Scan for the cell matching the given text and deliver its [X, Y] coordinate at center. 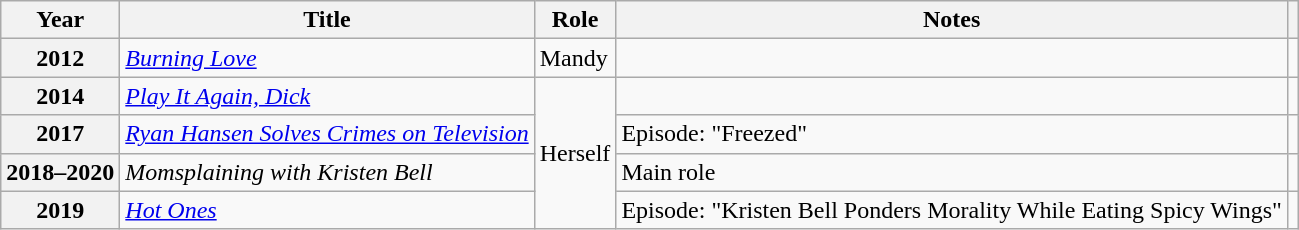
Episode: "Freezed" [952, 134]
Momsplaining with Kristen Bell [327, 172]
Notes [952, 20]
2017 [60, 134]
Hot Ones [327, 210]
Play It Again, Dick [327, 96]
2014 [60, 96]
Role [575, 20]
Herself [575, 153]
Burning Love [327, 58]
2012 [60, 58]
Year [60, 20]
Title [327, 20]
Mandy [575, 58]
Ryan Hansen Solves Crimes on Television [327, 134]
2018–2020 [60, 172]
Episode: "Kristen Bell Ponders Morality While Eating Spicy Wings" [952, 210]
Main role [952, 172]
2019 [60, 210]
